Pinpoint the cell where the given text exists, returning its [X, Y] midpoint coordinate. 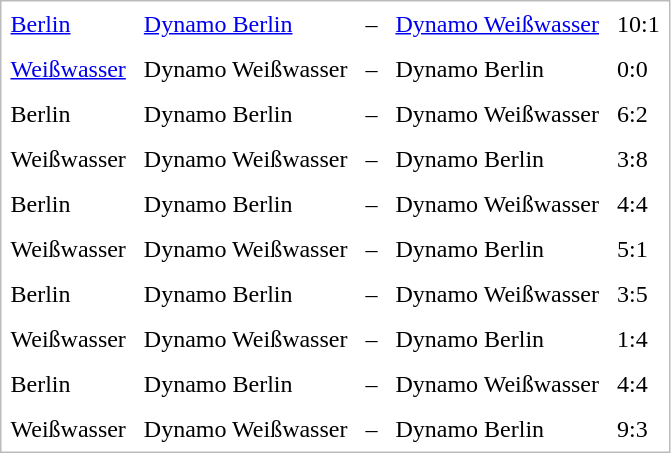
10:1 [638, 24]
3:8 [638, 158]
3:5 [638, 294]
5:1 [638, 248]
0:0 [638, 68]
6:2 [638, 114]
1:4 [638, 338]
9:3 [638, 428]
